Identify which cell holds the provided text, then report its [X, Y] central coordinate. 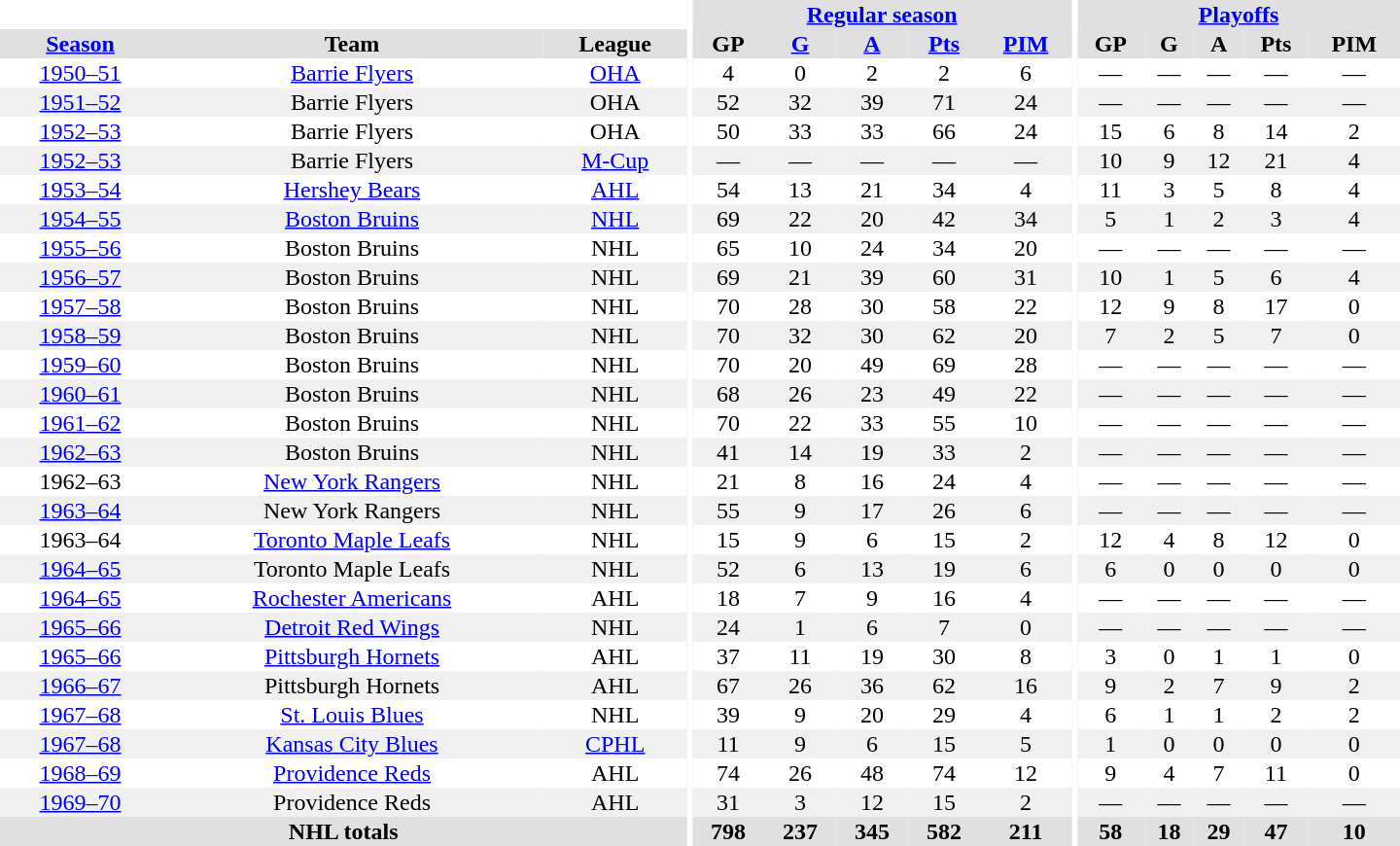
1956–57 [80, 277]
37 [728, 656]
Rochester Americans [352, 598]
1968–69 [80, 773]
1957–58 [80, 306]
1959–60 [80, 365]
23 [872, 394]
1950–51 [80, 73]
36 [872, 686]
League [614, 44]
68 [728, 394]
65 [728, 248]
237 [800, 831]
50 [728, 131]
60 [944, 277]
NHL totals [343, 831]
54 [728, 190]
1955–56 [80, 248]
1961–62 [80, 423]
Detroit Red Wings [352, 627]
798 [728, 831]
582 [944, 831]
Team [352, 44]
48 [872, 773]
66 [944, 131]
1954–55 [80, 219]
67 [728, 686]
41 [728, 452]
1969–70 [80, 802]
345 [872, 831]
1960–61 [80, 394]
1951–52 [80, 102]
1958–59 [80, 335]
42 [944, 219]
47 [1276, 831]
211 [1026, 831]
M-Cup [614, 160]
Kansas City Blues [352, 744]
St. Louis Blues [352, 715]
1953–54 [80, 190]
Season [80, 44]
Hershey Bears [352, 190]
Regular season [882, 15]
CPHL [614, 744]
71 [944, 102]
1966–67 [80, 686]
Playoffs [1239, 15]
